Search for the cell housing the specified text and yield its (X, Y) center coordinate. 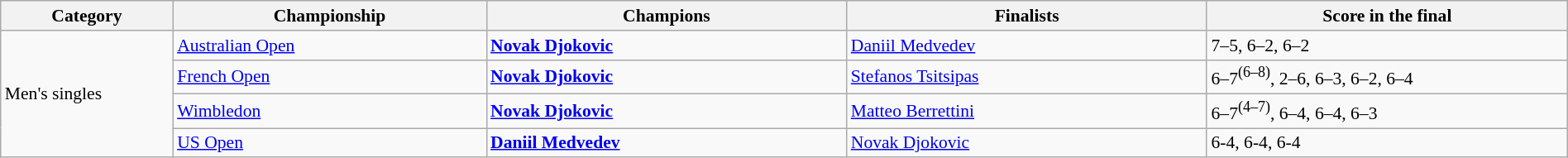
Championship (329, 16)
Stefanos Tsitsipas (1027, 76)
Champions (667, 16)
Finalists (1027, 16)
French Open (329, 76)
6-4, 6-4, 6-4 (1387, 143)
Australian Open (329, 45)
Men's singles (87, 94)
6–7(4–7), 6–4, 6–4, 6–3 (1387, 111)
Category (87, 16)
Matteo Berrettini (1027, 111)
US Open (329, 143)
7–5, 6–2, 6–2 (1387, 45)
Score in the final (1387, 16)
Wimbledon (329, 111)
6–7(6–8), 2–6, 6–3, 6–2, 6–4 (1387, 76)
